From the cell containing the given text, extract its center point as [X, Y] coordinate. 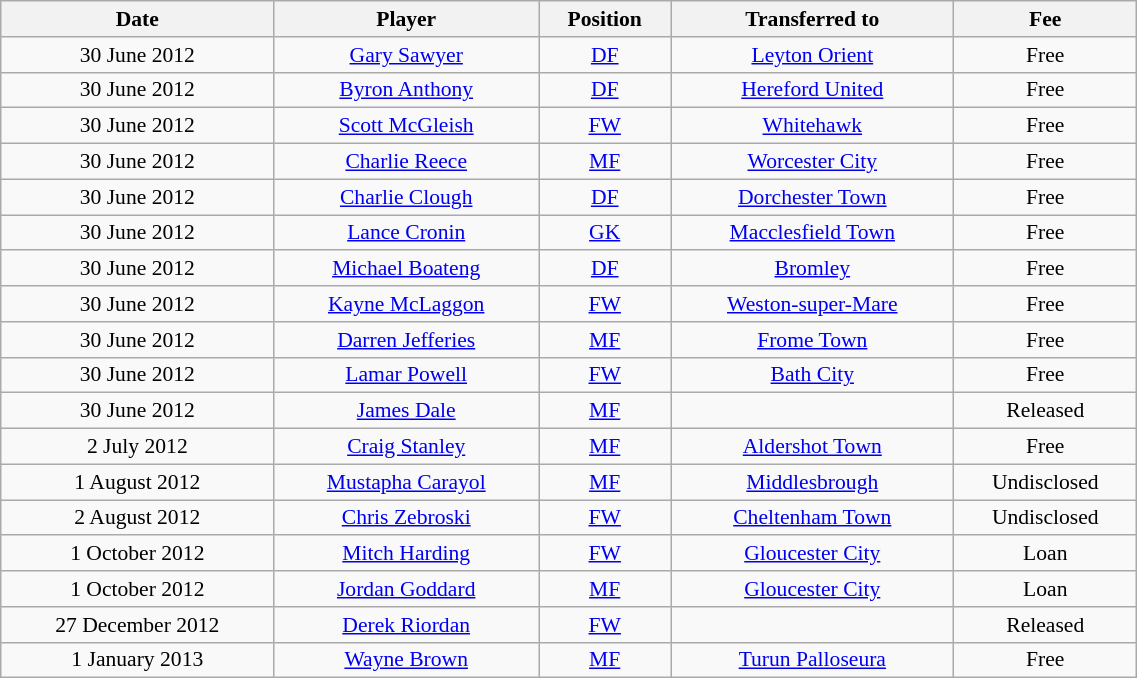
Wayne Brown [406, 660]
Kayne McLaggon [406, 304]
Middlesbrough [812, 482]
Position [605, 19]
Hereford United [812, 90]
Bath City [812, 375]
Lance Cronin [406, 233]
Lamar Powell [406, 375]
Darren Jefferies [406, 340]
Transferred to [812, 19]
Chris Zebroski [406, 518]
27 December 2012 [138, 625]
Mustapha Carayol [406, 482]
Player [406, 19]
2 July 2012 [138, 447]
GK [605, 233]
Dorchester Town [812, 197]
Michael Boateng [406, 269]
Aldershot Town [812, 447]
Weston-super-Mare [812, 304]
Craig Stanley [406, 447]
James Dale [406, 411]
1 August 2012 [138, 482]
Jordan Goddard [406, 589]
Frome Town [812, 340]
2 August 2012 [138, 518]
Scott McGleish [406, 126]
Bromley [812, 269]
Turun Palloseura [812, 660]
Charlie Reece [406, 162]
Whitehawk [812, 126]
Mitch Harding [406, 554]
Derek Riordan [406, 625]
Worcester City [812, 162]
1 January 2013 [138, 660]
Fee [1046, 19]
Macclesfield Town [812, 233]
Charlie Clough [406, 197]
Leyton Orient [812, 55]
Gary Sawyer [406, 55]
Date [138, 19]
Byron Anthony [406, 90]
Cheltenham Town [812, 518]
